Search for the cell housing the specified text and yield its [X, Y] center coordinate. 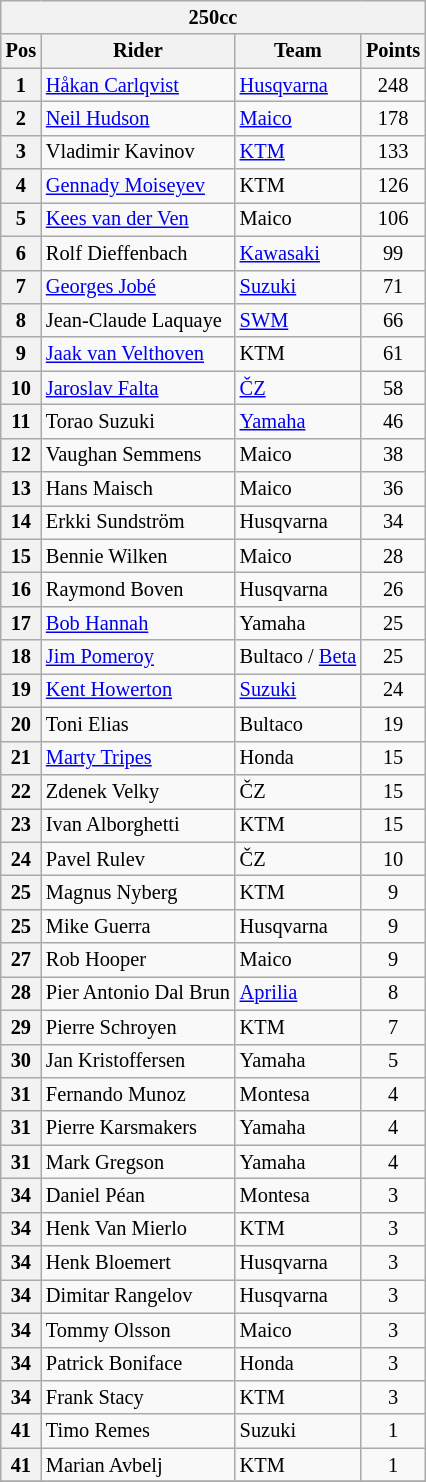
46 [393, 421]
Jim Pomeroy [138, 657]
Pavel Rulev [138, 859]
Jaak van Velthoven [138, 354]
22 [21, 791]
17 [21, 623]
Toni Elias [138, 724]
Raymond Boven [138, 589]
Henk Bloemert [138, 1263]
Marty Tripes [138, 758]
38 [393, 455]
29 [21, 1027]
27 [21, 960]
Torao Suzuki [138, 421]
Frank Stacy [138, 1397]
Tommy Olsson [138, 1330]
Pos [21, 51]
SWM [298, 320]
Dimitar Rangelov [138, 1296]
13 [21, 489]
Bob Hannah [138, 623]
Kees van der Ven [138, 219]
66 [393, 320]
18 [21, 657]
14 [21, 522]
Magnus Nyberg [138, 892]
Patrick Boniface [138, 1364]
Jan Kristoffersen [138, 1061]
6 [21, 253]
20 [21, 724]
36 [393, 489]
178 [393, 118]
106 [393, 219]
Jean-Claude Laquaye [138, 320]
99 [393, 253]
Gennady Moiseyev [138, 186]
12 [21, 455]
Bultaco / Beta [298, 657]
Rider [138, 51]
248 [393, 85]
Zdenek Velky [138, 791]
2 [21, 118]
Team [298, 51]
133 [393, 152]
Neil Hudson [138, 118]
Hans Maisch [138, 489]
71 [393, 287]
11 [21, 421]
Vladimir Kavinov [138, 152]
Pierre Schroyen [138, 1027]
Pierre Karsmakers [138, 1128]
Ivan Alborghetti [138, 825]
Jaroslav Falta [138, 388]
Bultaco [298, 724]
16 [21, 589]
Mark Gregson [138, 1162]
Timo Remes [138, 1431]
Bennie Wilken [138, 556]
250cc [213, 17]
Points [393, 51]
Rolf Dieffenbach [138, 253]
58 [393, 388]
Kawasaki [298, 253]
Kent Howerton [138, 690]
Vaughan Semmens [138, 455]
Pier Antonio Dal Brun [138, 993]
Fernando Munoz [138, 1094]
Aprilia [298, 993]
Mike Guerra [138, 926]
Rob Hooper [138, 960]
126 [393, 186]
21 [21, 758]
Henk Van Mierlo [138, 1229]
Daniel Péan [138, 1195]
23 [21, 825]
Erkki Sundström [138, 522]
61 [393, 354]
Håkan Carlqvist [138, 85]
30 [21, 1061]
Georges Jobé [138, 287]
26 [393, 589]
Marian Avbelj [138, 1465]
